Capture the cell that displays the provided text and extract its [x, y] central coordinate. 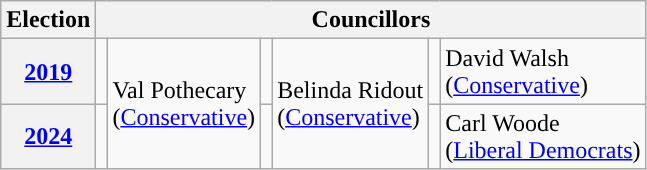
Belinda Ridout(Conservative) [350, 104]
Councillors [371, 20]
2019 [48, 72]
2024 [48, 136]
Election [48, 20]
Val Pothecary(Conservative) [184, 104]
David Walsh(Conservative) [543, 72]
Carl Woode(Liberal Democrats) [543, 136]
